Capture the cell that displays the provided text and extract its (x, y) central coordinate. 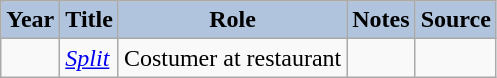
Title (90, 20)
Source (456, 20)
Notes (381, 20)
Year (30, 20)
Costumer at restaurant (232, 58)
Role (232, 20)
Split (90, 58)
